Output the [x, y] coordinate of the center of the cell containing the given text.  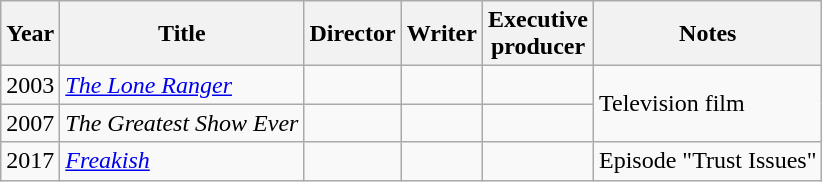
Writer [442, 34]
Executiveproducer [538, 34]
Episode "Trust Issues" [708, 161]
Year [30, 34]
Freakish [182, 161]
2017 [30, 161]
2007 [30, 123]
The Lone Ranger [182, 85]
Television film [708, 104]
Title [182, 34]
The Greatest Show Ever [182, 123]
Director [352, 34]
Notes [708, 34]
2003 [30, 85]
